Extract the (x, y) coordinate from the center of the cell holding the provided text.  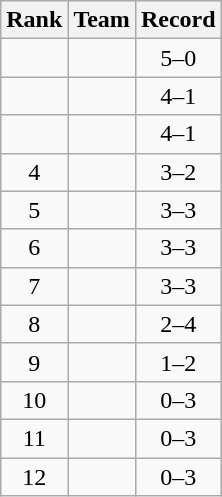
2–4 (178, 324)
Rank (34, 20)
12 (34, 477)
6 (34, 248)
5–0 (178, 58)
5 (34, 210)
7 (34, 286)
Team (102, 20)
9 (34, 362)
11 (34, 438)
10 (34, 400)
Record (178, 20)
4 (34, 172)
8 (34, 324)
3–2 (178, 172)
1–2 (178, 362)
